Provide the [X, Y] coordinate of the cell's center where the given text is located.  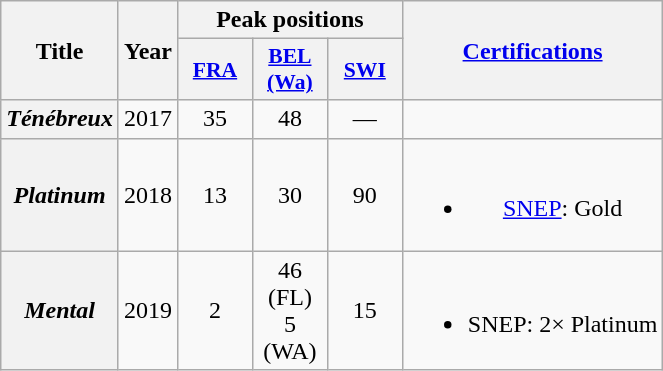
30 [290, 194]
13 [216, 194]
BEL (Wa) [290, 70]
2019 [148, 310]
46 (FL)5 (WA) [290, 310]
Platinum [60, 194]
SWI [364, 70]
Mental [60, 310]
48 [290, 119]
2017 [148, 119]
FRA [216, 70]
90 [364, 194]
Certifications [532, 50]
Title [60, 50]
SNEP: Gold [532, 194]
35 [216, 119]
— [364, 119]
Ténébreux [60, 119]
2018 [148, 194]
SNEP: 2× Platinum [532, 310]
Peak positions [290, 20]
Year [148, 50]
2 [216, 310]
15 [364, 310]
